Return the (X, Y) coordinate for the center point of the cell that contains the specified text.  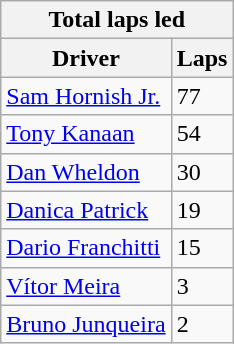
Tony Kanaan (86, 134)
19 (202, 210)
Bruno Junqueira (86, 324)
77 (202, 96)
54 (202, 134)
3 (202, 286)
Danica Patrick (86, 210)
Total laps led (117, 20)
15 (202, 248)
Sam Hornish Jr. (86, 96)
30 (202, 172)
Laps (202, 58)
Driver (86, 58)
2 (202, 324)
Vítor Meira (86, 286)
Dan Wheldon (86, 172)
Dario Franchitti (86, 248)
